Provide the (x, y) coordinate of the cell's center where the given text is located.  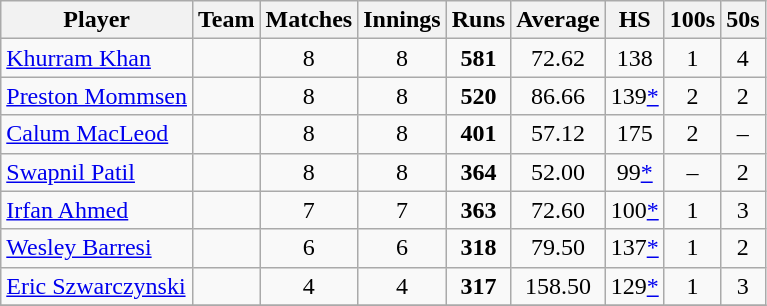
72.62 (558, 58)
50s (743, 20)
Team (226, 20)
Swapnil Patil (97, 172)
Irfan Ahmed (97, 210)
Runs (478, 20)
52.00 (558, 172)
137* (634, 248)
139* (634, 96)
100* (634, 210)
57.12 (558, 134)
79.50 (558, 248)
Wesley Barresi (97, 248)
158.50 (558, 286)
520 (478, 96)
Average (558, 20)
363 (478, 210)
138 (634, 58)
86.66 (558, 96)
581 (478, 58)
HS (634, 20)
100s (692, 20)
72.60 (558, 210)
Preston Mommsen (97, 96)
Matches (309, 20)
Calum MacLeod (97, 134)
Innings (402, 20)
99* (634, 172)
364 (478, 172)
317 (478, 286)
401 (478, 134)
Player (97, 20)
Khurram Khan (97, 58)
175 (634, 134)
129* (634, 286)
318 (478, 248)
Eric Szwarczynski (97, 286)
